Return the [x, y] coordinate for the center point of the cell that contains the specified text.  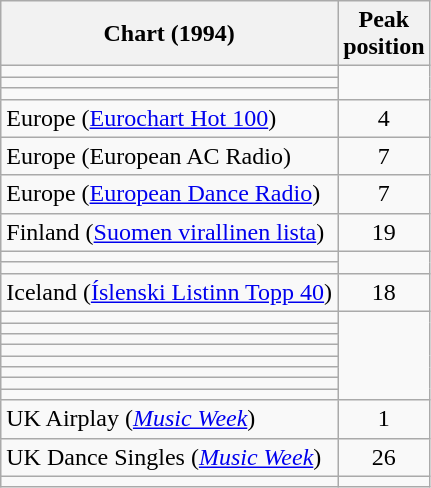
UK Dance Singles (Music Week) [170, 457]
19 [384, 232]
4 [384, 118]
Iceland (Íslenski Listinn Topp 40) [170, 292]
18 [384, 292]
Europe (Eurochart Hot 100) [170, 118]
1 [384, 419]
Chart (1994) [170, 34]
UK Airplay (Music Week) [170, 419]
Europe (European AC Radio) [170, 156]
Peakposition [384, 34]
Europe (European Dance Radio) [170, 194]
Finland (Suomen virallinen lista) [170, 232]
26 [384, 457]
